Extract the [X, Y] coordinate from the center of the cell holding the provided text.  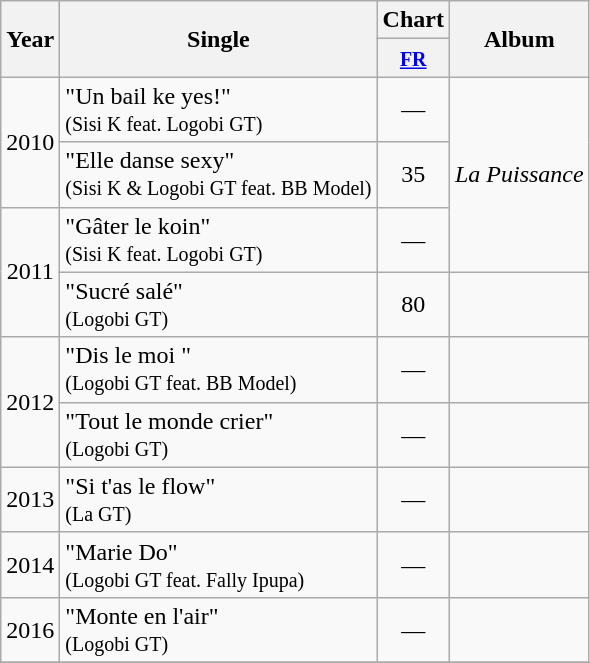
"Gâter le koin"(Sisi K feat. Logobi GT) [218, 240]
Single [218, 39]
2013 [30, 500]
Year [30, 39]
"Elle danse sexy" (Sisi K & Logobi GT feat. BB Model) [218, 174]
35 [413, 174]
"Sucré salé"(Logobi GT) [218, 304]
2010 [30, 142]
"Si t'as le flow"(La GT) [218, 500]
La Puissance [519, 174]
80 [413, 304]
2012 [30, 402]
"Tout le monde crier"(Logobi GT) [218, 434]
FR [413, 58]
2011 [30, 272]
"Monte en l'air"(Logobi GT) [218, 630]
Chart [413, 20]
"Marie Do"(Logobi GT feat. Fally Ipupa) [218, 564]
Album [519, 39]
"Un bail ke yes!"(Sisi K feat. Logobi GT) [218, 110]
"Dis le moi "(Logobi GT feat. BB Model) [218, 370]
2016 [30, 630]
2014 [30, 564]
